Pinpoint the cell where the given text exists, returning its (x, y) midpoint coordinate. 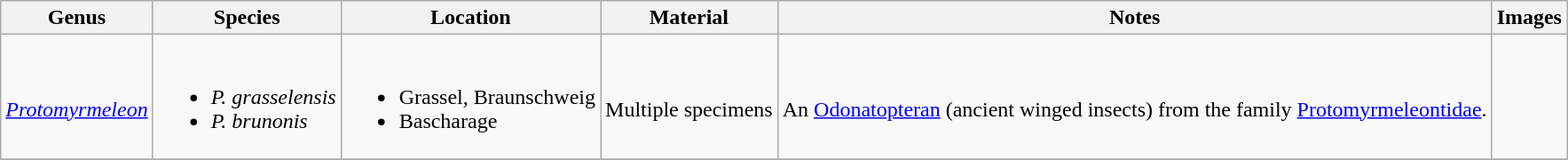
P. grasselensisP. brunonis (247, 97)
Notes (1134, 18)
An Odonatopteran (ancient winged insects) from the family Protomyrmeleontidae. (1134, 97)
Grassel, BraunschweigBascharage (470, 97)
Genus (76, 18)
Images (1529, 18)
Protomyrmeleon (76, 97)
Location (470, 18)
Material (689, 18)
Multiple specimens (689, 97)
Species (247, 18)
